From the cell containing the given text, extract its center point as (X, Y) coordinate. 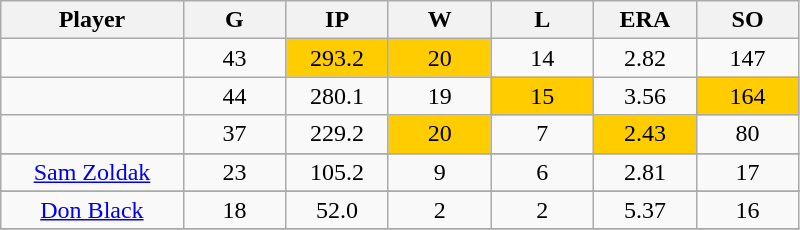
164 (748, 96)
SO (748, 20)
23 (234, 172)
2.43 (646, 134)
2.82 (646, 58)
IP (338, 20)
44 (234, 96)
43 (234, 58)
19 (440, 96)
L (542, 20)
52.0 (338, 210)
80 (748, 134)
W (440, 20)
Sam Zoldak (92, 172)
6 (542, 172)
ERA (646, 20)
2.81 (646, 172)
14 (542, 58)
229.2 (338, 134)
280.1 (338, 96)
18 (234, 210)
147 (748, 58)
15 (542, 96)
17 (748, 172)
105.2 (338, 172)
G (234, 20)
293.2 (338, 58)
9 (440, 172)
Player (92, 20)
Don Black (92, 210)
5.37 (646, 210)
3.56 (646, 96)
37 (234, 134)
7 (542, 134)
16 (748, 210)
